Return (x, y) of the center of cell containing provided text 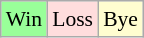
Loss (72, 19)
Win (24, 19)
Bye (120, 19)
